Detect which cell encompasses the target text, then output its (x, y) center coordinate. 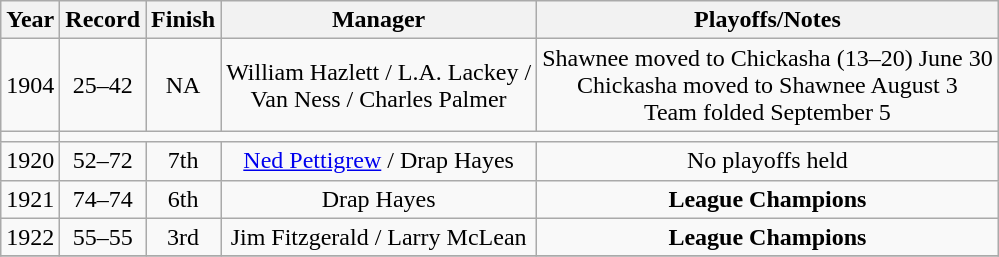
1922 (30, 237)
1904 (30, 85)
52–72 (103, 161)
7th (184, 161)
25–42 (103, 85)
No playoffs held (768, 161)
Playoffs/Notes (768, 20)
Finish (184, 20)
Jim Fitzgerald / Larry McLean (379, 237)
1920 (30, 161)
Ned Pettigrew / Drap Hayes (379, 161)
3rd (184, 237)
Record (103, 20)
1921 (30, 199)
6th (184, 199)
74–74 (103, 199)
William Hazlett / L.A. Lackey / Van Ness / Charles Palmer (379, 85)
Manager (379, 20)
Year (30, 20)
Drap Hayes (379, 199)
Shawnee moved to Chickasha (13–20) June 30Chickasha moved to Shawnee August 3Team folded September 5 (768, 85)
55–55 (103, 237)
NA (184, 85)
